Pinpoint the cell where the given text exists, returning its [x, y] midpoint coordinate. 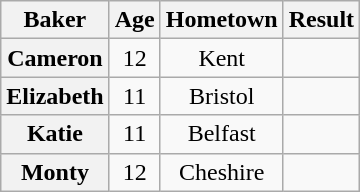
Belfast [222, 134]
Bristol [222, 96]
Katie [55, 134]
Result [321, 20]
Monty [55, 172]
Age [134, 20]
Cameron [55, 58]
Baker [55, 20]
Elizabeth [55, 96]
Kent [222, 58]
Hometown [222, 20]
Cheshire [222, 172]
